Output the (x, y) coordinate of the center of the cell containing the given text.  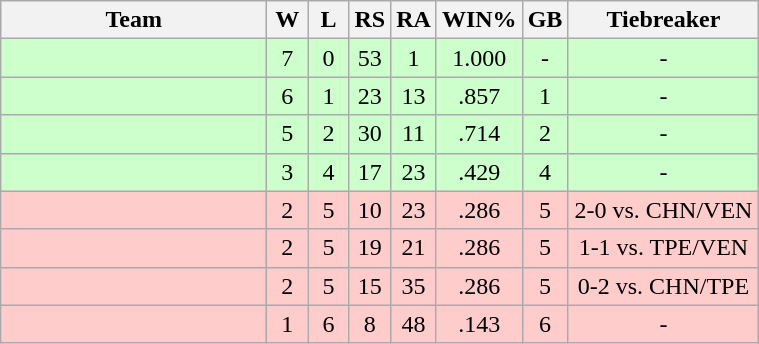
13 (414, 96)
WIN% (479, 20)
11 (414, 134)
L (328, 20)
19 (370, 248)
.714 (479, 134)
35 (414, 286)
GB (545, 20)
7 (288, 58)
RA (414, 20)
.143 (479, 324)
RS (370, 20)
30 (370, 134)
0-2 vs. CHN/TPE (664, 286)
0 (328, 58)
3 (288, 172)
17 (370, 172)
10 (370, 210)
48 (414, 324)
.429 (479, 172)
Team (134, 20)
1-1 vs. TPE/VEN (664, 248)
2-0 vs. CHN/VEN (664, 210)
15 (370, 286)
Tiebreaker (664, 20)
8 (370, 324)
21 (414, 248)
W (288, 20)
1.000 (479, 58)
53 (370, 58)
.857 (479, 96)
